Determine the [x, y] coordinate at the center of the cell enclosing the given text.  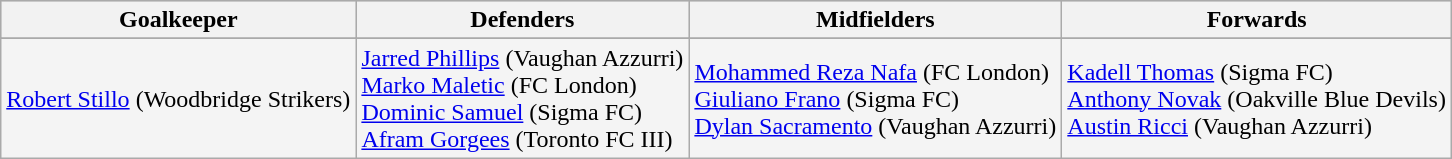
Forwards [1257, 20]
Robert Stillo (Woodbridge Strikers) [178, 98]
Jarred Phillips (Vaughan Azzurri)Marko Maletic (FC London)Dominic Samuel (Sigma FC)Afram Gorgees (Toronto FC III) [522, 98]
Goalkeeper [178, 20]
Midfielders [876, 20]
Kadell Thomas (Sigma FC)Anthony Novak (Oakville Blue Devils)Austin Ricci (Vaughan Azzurri) [1257, 98]
Mohammed Reza Nafa (FC London)Giuliano Frano (Sigma FC)Dylan Sacramento (Vaughan Azzurri) [876, 98]
Defenders [522, 20]
